Identify which cell holds the provided text, then report its (X, Y) central coordinate. 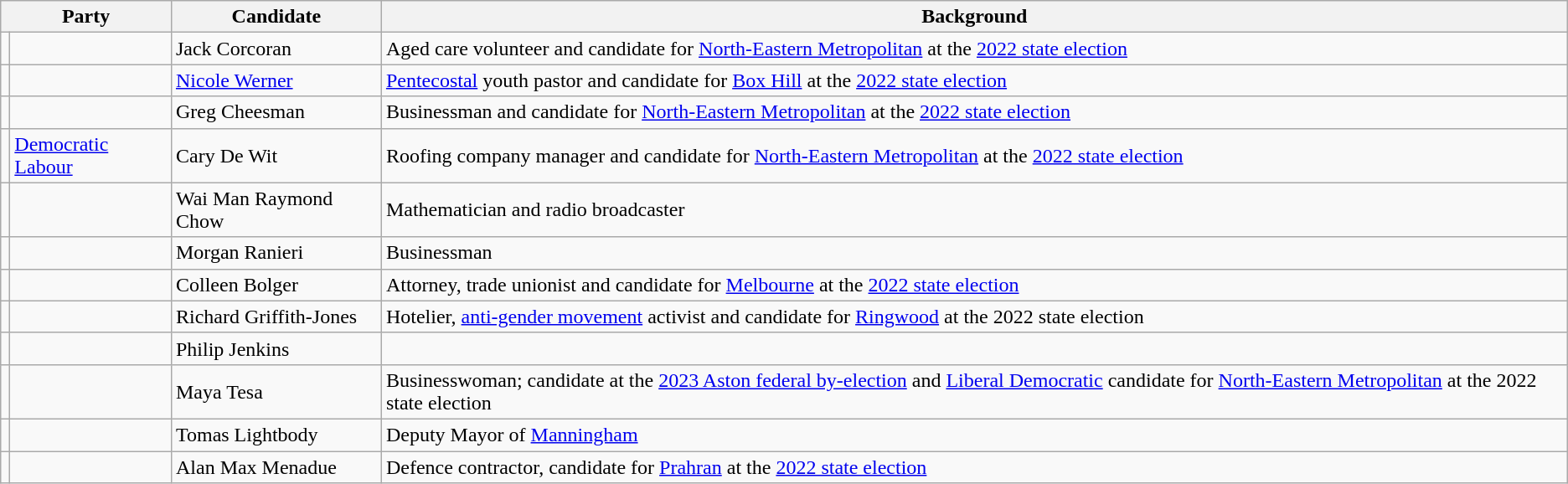
Philip Jenkins (276, 348)
Greg Cheesman (276, 112)
Aged care volunteer and candidate for North-Eastern Metropolitan at the 2022 state election (974, 49)
Businessman (974, 253)
Richard Griffith-Jones (276, 317)
Defence contractor, candidate for Prahran at the 2022 state election (974, 466)
Mathematician and radio broadcaster (974, 209)
Colleen Bolger (276, 285)
Attorney, trade unionist and candidate for Melbourne at the 2022 state election (974, 285)
Alan Max Menadue (276, 466)
Hotelier, anti-gender movement activist and candidate for Ringwood at the 2022 state election (974, 317)
Party (86, 17)
Wai Man Raymond Chow (276, 209)
Roofing company manager and candidate for North-Eastern Metropolitan at the 2022 state election (974, 156)
Background (974, 17)
Cary De Wit (276, 156)
Jack Corcoran (276, 49)
Businessman and candidate for North-Eastern Metropolitan at the 2022 state election (974, 112)
Tomas Lightbody (276, 435)
Nicole Werner (276, 80)
Maya Tesa (276, 392)
Deputy Mayor of Manningham (974, 435)
Democratic Labour (90, 156)
Morgan Ranieri (276, 253)
Pentecostal youth pastor and candidate for Box Hill at the 2022 state election (974, 80)
Candidate (276, 17)
